Return the [X, Y] coordinate for the center point of the cell that contains the specified text.  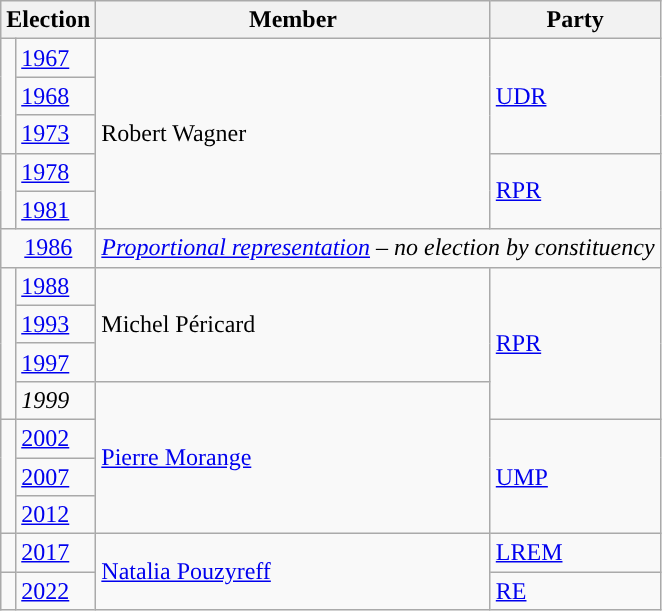
UMP [575, 476]
Election [48, 20]
Proportional representation – no election by constituency [378, 248]
1978 [56, 172]
Robert Wagner [293, 134]
1973 [56, 134]
Member [293, 20]
1968 [56, 96]
1993 [56, 324]
LREM [575, 553]
1986 [48, 248]
UDR [575, 96]
2022 [56, 591]
1967 [56, 58]
2012 [56, 515]
2017 [56, 553]
Natalia Pouzyreff [293, 572]
1997 [56, 362]
Michel Péricard [293, 324]
Pierre Morange [293, 457]
Party [575, 20]
1981 [56, 210]
2002 [56, 438]
2007 [56, 477]
1999 [56, 400]
RE [575, 591]
1988 [56, 286]
